For the text-containing cell, return its midpoint in (x, y) coordinate format. 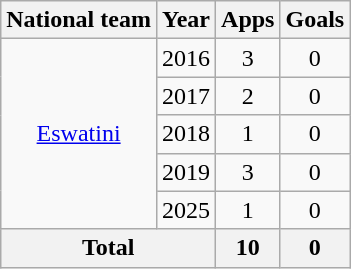
2025 (186, 210)
Eswatini (79, 134)
National team (79, 20)
2 (248, 96)
Apps (248, 20)
2016 (186, 58)
2018 (186, 134)
Year (186, 20)
Goals (315, 20)
10 (248, 248)
2019 (186, 172)
2017 (186, 96)
Total (108, 248)
